Determine the (X, Y) coordinate at the center of the cell enclosing the given text.  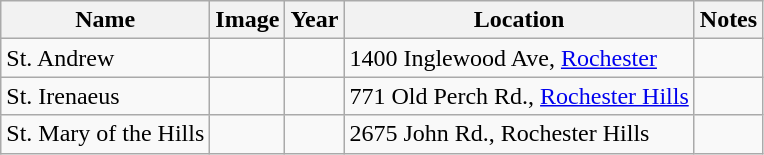
771 Old Perch Rd., Rochester Hills (519, 96)
St. Andrew (106, 58)
2675 John Rd., Rochester Hills (519, 134)
Year (314, 20)
1400 Inglewood Ave, Rochester (519, 58)
Name (106, 20)
St. Mary of the Hills (106, 134)
St. Irenaeus (106, 96)
Notes (728, 20)
Location (519, 20)
Image (248, 20)
